From the cell containing the given text, extract its center point as [X, Y] coordinate. 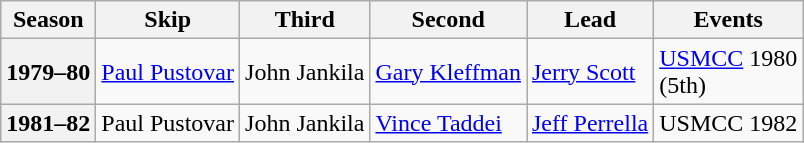
Events [728, 20]
Jeff Perrella [590, 123]
Skip [168, 20]
Third [305, 20]
Second [448, 20]
Jerry Scott [590, 72]
1981–82 [48, 123]
Vince Taddei [448, 123]
USMCC 1982 [728, 123]
1979–80 [48, 72]
Season [48, 20]
Lead [590, 20]
USMCC 1980 (5th) [728, 72]
Gary Kleffman [448, 72]
